Return the [X, Y] coordinate for the center point of the cell that contains the specified text.  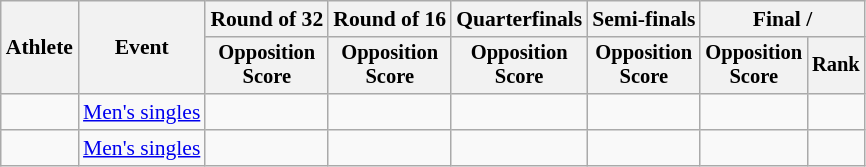
Final / [782, 19]
Round of 16 [390, 19]
Semi-finals [644, 19]
Rank [836, 66]
Event [142, 48]
Athlete [40, 48]
Round of 32 [266, 19]
Quarterfinals [519, 19]
